Search for the cell housing the specified text and yield its [x, y] center coordinate. 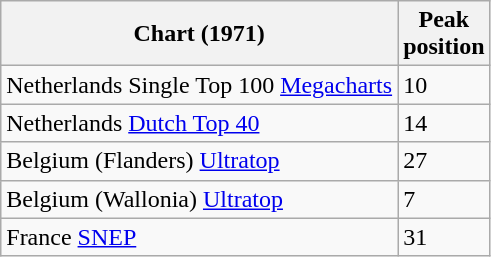
Belgium (Flanders) Ultratop [200, 161]
10 [444, 85]
France SNEP [200, 237]
Netherlands Single Top 100 Megacharts [200, 85]
27 [444, 161]
14 [444, 123]
31 [444, 237]
Netherlands Dutch Top 40 [200, 123]
Peakposition [444, 34]
Chart (1971) [200, 34]
Belgium (Wallonia) Ultratop [200, 199]
7 [444, 199]
